Pinpoint the cell where the given text exists, returning its (X, Y) midpoint coordinate. 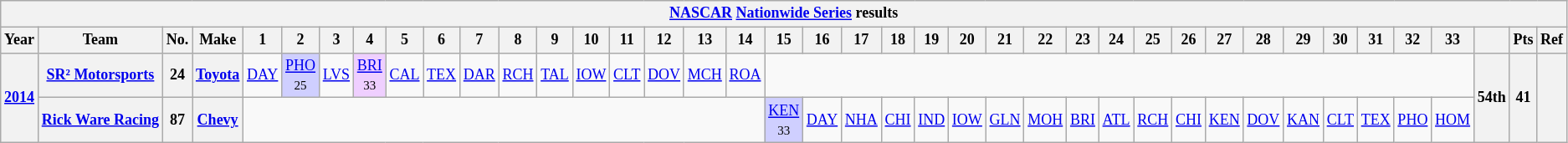
SR² Motorsports (100, 75)
BRI (1083, 120)
54th (1491, 97)
19 (932, 40)
30 (1340, 40)
2 (301, 40)
20 (967, 40)
27 (1224, 40)
NHA (862, 120)
HOM (1453, 120)
CAL (405, 75)
Chevy (218, 120)
PHO25 (301, 75)
Pts (1523, 40)
4 (370, 40)
KAN (1304, 120)
Toyota (218, 75)
16 (822, 40)
12 (664, 40)
29 (1304, 40)
ROA (745, 75)
7 (479, 40)
22 (1046, 40)
33 (1453, 40)
1 (263, 40)
13 (705, 40)
TAL (555, 75)
2014 (20, 97)
DAR (479, 75)
26 (1189, 40)
KEN33 (784, 120)
Make (218, 40)
17 (862, 40)
10 (591, 40)
21 (1005, 40)
IND (932, 120)
41 (1523, 97)
25 (1153, 40)
8 (518, 40)
32 (1412, 40)
11 (628, 40)
Ref (1552, 40)
9 (555, 40)
23 (1083, 40)
MOH (1046, 120)
14 (745, 40)
GLN (1005, 120)
NASCAR Nationwide Series results (784, 13)
Team (100, 40)
BRI33 (370, 75)
3 (336, 40)
MCH (705, 75)
87 (177, 120)
Rick Ware Racing (100, 120)
No. (177, 40)
15 (784, 40)
28 (1263, 40)
18 (898, 40)
ATL (1116, 120)
LVS (336, 75)
KEN (1224, 120)
Year (20, 40)
PHO (1412, 120)
6 (442, 40)
31 (1376, 40)
5 (405, 40)
